Determine the [X, Y] coordinate at the center of the cell enclosing the given text.  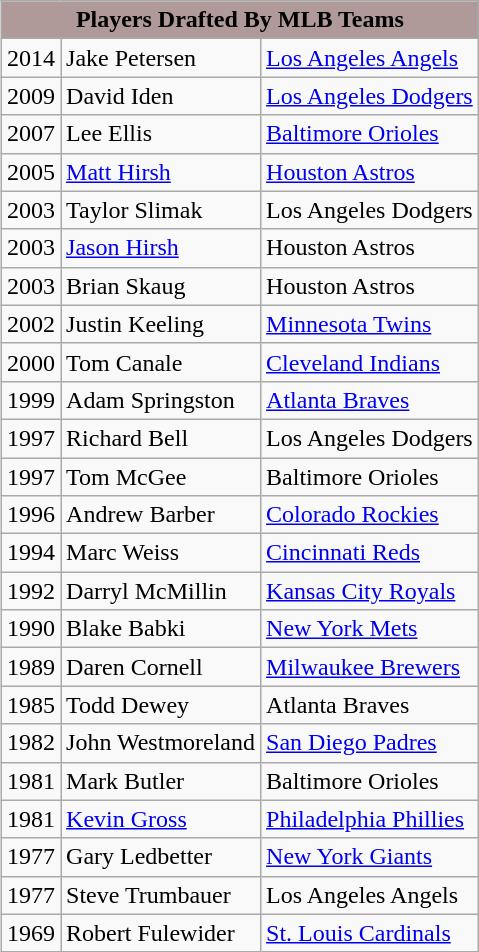
Steve Trumbauer [161, 895]
Taylor Slimak [161, 210]
Brian Skaug [161, 286]
2007 [30, 134]
1999 [30, 400]
New York Giants [370, 857]
San Diego Padres [370, 743]
2005 [30, 172]
Jake Petersen [161, 58]
2009 [30, 96]
Tom Canale [161, 362]
1994 [30, 553]
Tom McGee [161, 477]
1985 [30, 705]
1982 [30, 743]
2014 [30, 58]
Kansas City Royals [370, 591]
2000 [30, 362]
1996 [30, 515]
Mark Butler [161, 781]
2002 [30, 324]
1990 [30, 629]
Colorado Rockies [370, 515]
Robert Fulewider [161, 933]
St. Louis Cardinals [370, 933]
Andrew Barber [161, 515]
1989 [30, 667]
Lee Ellis [161, 134]
New York Mets [370, 629]
David Iden [161, 96]
Jason Hirsh [161, 248]
Milwaukee Brewers [370, 667]
John Westmoreland [161, 743]
Players Drafted By MLB Teams [240, 20]
Marc Weiss [161, 553]
Daren Cornell [161, 667]
Cincinnati Reds [370, 553]
Matt Hirsh [161, 172]
Richard Bell [161, 438]
Kevin Gross [161, 819]
Philadelphia Phillies [370, 819]
Blake Babki [161, 629]
Cleveland Indians [370, 362]
Minnesota Twins [370, 324]
Adam Springston [161, 400]
1992 [30, 591]
1969 [30, 933]
Darryl McMillin [161, 591]
Justin Keeling [161, 324]
Todd Dewey [161, 705]
Gary Ledbetter [161, 857]
